Return the (X, Y) coordinate for the center point of the cell that contains the specified text.  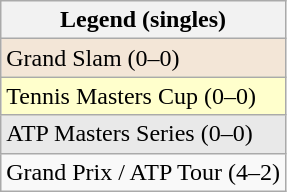
ATP Masters Series (0–0) (144, 134)
Grand Slam (0–0) (144, 58)
Legend (singles) (144, 20)
Grand Prix / ATP Tour (4–2) (144, 172)
Tennis Masters Cup (0–0) (144, 96)
